Provide the (x, y) coordinate of the cell's center where the given text is located.  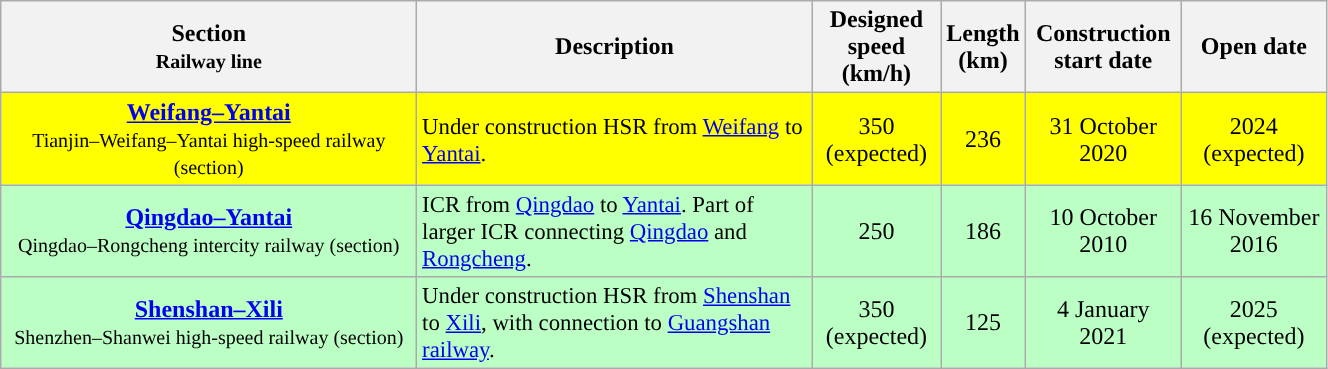
31 October 2020 (1103, 139)
Under construction HSR from Shenshan to Xili, with connection to Guangshan railway. (614, 322)
Under construction HSR from Weifang to Yantai. (614, 139)
Open date (1254, 47)
Description (614, 47)
2025 (expected) (1254, 322)
Section Railway line (209, 47)
250 (876, 231)
186 (983, 231)
Weifang–Yantai Tianjin–Weifang–Yantai high-speed railway (section) (209, 139)
236 (983, 139)
ICR from Qingdao to Yantai. Part of larger ICR connecting Qingdao and Rongcheng. (614, 231)
Construction start date (1103, 47)
Shenshan–Xili Shenzhen–Shanwei high-speed railway (section) (209, 322)
10 October 2010 (1103, 231)
125 (983, 322)
2024 (expected) (1254, 139)
Qingdao–YantaiQingdao–Rongcheng intercity railway (section) (209, 231)
4 January 2021 (1103, 322)
16 November 2016 (1254, 231)
Length (km) (983, 47)
Designed speed (km/h) (876, 47)
